Detect which cell encompasses the target text, then output its [X, Y] center coordinate. 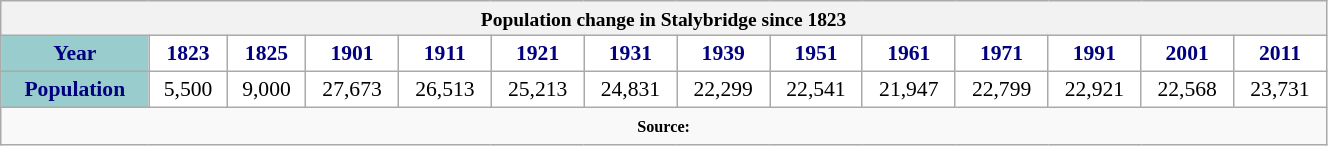
1931 [630, 54]
24,831 [630, 90]
22,799 [1002, 90]
Source: [664, 126]
27,673 [352, 90]
1823 [188, 54]
5,500 [188, 90]
1921 [538, 54]
Population change in Stalybridge since 1823 [664, 18]
22,921 [1094, 90]
22,568 [1188, 90]
1971 [1002, 54]
22,299 [724, 90]
1951 [816, 54]
1991 [1094, 54]
2011 [1280, 54]
25,213 [538, 90]
Year [75, 54]
23,731 [1280, 90]
1961 [908, 54]
26,513 [444, 90]
1911 [444, 54]
2001 [1188, 54]
Population [75, 90]
22,541 [816, 90]
1901 [352, 54]
21,947 [908, 90]
1825 [266, 54]
9,000 [266, 90]
1939 [724, 54]
